Detect which cell encompasses the target text, then output its [X, Y] center coordinate. 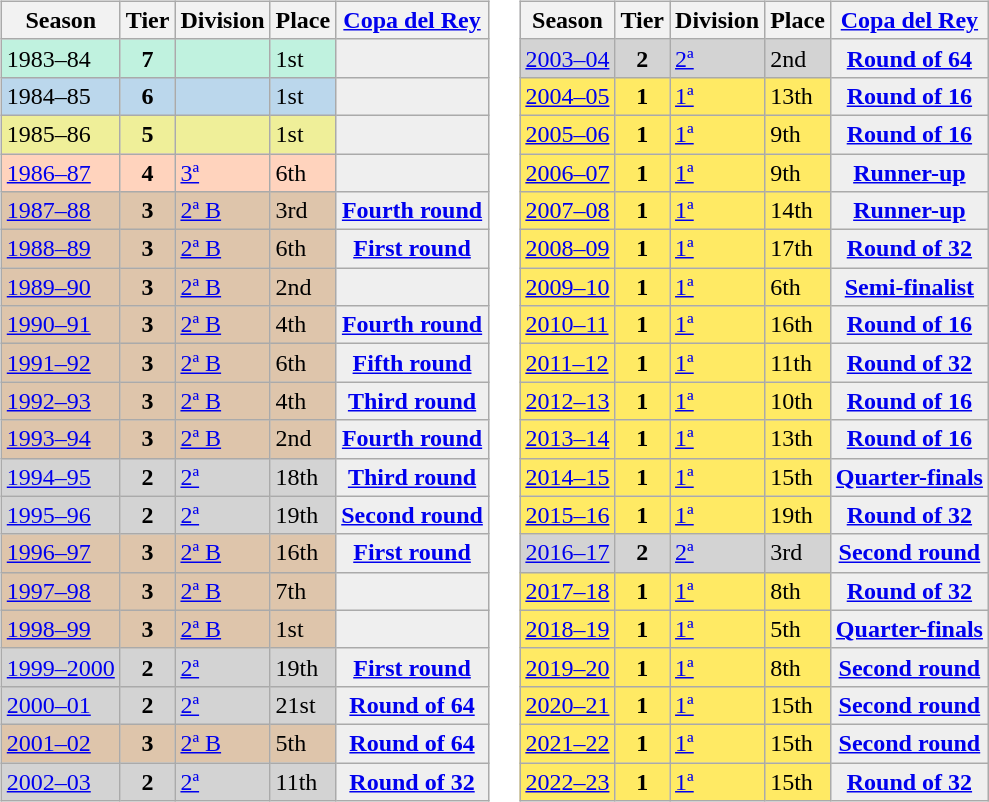
1989–90 [60, 287]
2016–17 [568, 553]
1984–85 [60, 96]
2007–08 [568, 211]
1993–94 [60, 439]
7th [303, 591]
18th [303, 477]
17th [798, 249]
7 [148, 58]
5 [148, 134]
2008–09 [568, 249]
1997–98 [60, 591]
2022–23 [568, 781]
2003–04 [568, 58]
2012–13 [568, 401]
1990–91 [60, 325]
1996–97 [60, 553]
3ª [222, 173]
2017–18 [568, 591]
1983–84 [60, 58]
1994–95 [60, 477]
2020–21 [568, 705]
2018–19 [568, 629]
1995–96 [60, 515]
2010–11 [568, 325]
2006–07 [568, 173]
2001–02 [60, 743]
1987–88 [60, 211]
14th [798, 211]
10th [798, 401]
2005–06 [568, 134]
2014–15 [568, 477]
2002–03 [60, 781]
1986–87 [60, 173]
1992–93 [60, 401]
2019–20 [568, 667]
1999–2000 [60, 667]
Semi-finalist [909, 287]
2004–05 [568, 96]
2021–22 [568, 743]
6 [148, 96]
2015–16 [568, 515]
2011–12 [568, 363]
1985–86 [60, 134]
2009–10 [568, 287]
4 [148, 173]
1998–99 [60, 629]
2000–01 [60, 705]
1988–89 [60, 249]
21st [303, 705]
2013–14 [568, 439]
Fifth round [412, 363]
1991–92 [60, 363]
